Extract the [x, y] coordinate from the center of the cell holding the provided text.  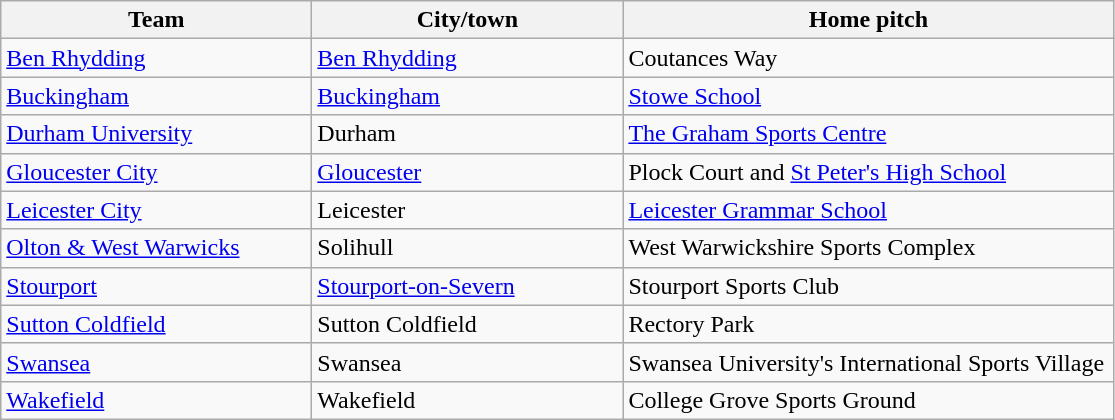
Stourport-on-Severn [468, 286]
Leicester [468, 210]
Olton & West Warwicks [156, 248]
Home pitch [868, 20]
Gloucester City [156, 172]
Durham [468, 134]
Rectory Park [868, 324]
Gloucester [468, 172]
Stourport Sports Club [868, 286]
Leicester City [156, 210]
Stourport [156, 286]
The Graham Sports Centre [868, 134]
City/town [468, 20]
Team [156, 20]
Plock Court and St Peter's High School [868, 172]
Leicester Grammar School [868, 210]
College Grove Sports Ground [868, 400]
Swansea University's International Sports Village [868, 362]
Durham University [156, 134]
Stowe School [868, 96]
Solihull [468, 248]
West Warwickshire Sports Complex [868, 248]
Coutances Way [868, 58]
